For the text-containing cell, return its midpoint in [X, Y] coordinate format. 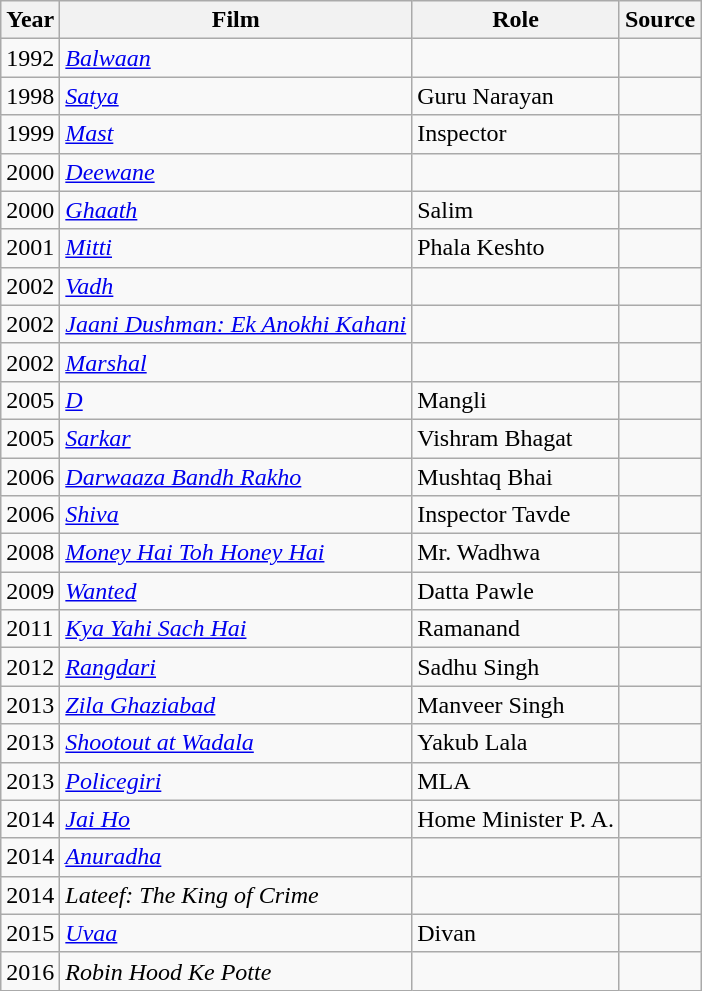
2012 [30, 667]
Darwaaza Bandh Rakho [236, 477]
Money Hai Toh Honey Hai [236, 553]
2011 [30, 629]
Jaani Dushman: Ek Anokhi Kahani [236, 324]
2008 [30, 553]
Marshal [236, 362]
Shiva [236, 515]
2015 [30, 933]
2016 [30, 971]
Source [660, 20]
Kya Yahi Sach Hai [236, 629]
Mitti [236, 248]
Phala Keshto [516, 248]
Manveer Singh [516, 705]
Yakub Lala [516, 743]
Robin Hood Ke Potte [236, 971]
2009 [30, 591]
1998 [30, 96]
Wanted [236, 591]
Datta Pawle [516, 591]
Vadh [236, 286]
1992 [30, 58]
Home Minister P. A. [516, 819]
Policegiri [236, 781]
MLA [516, 781]
Sadhu Singh [516, 667]
Lateef: The King of Crime [236, 895]
Salim [516, 210]
Anuradha [236, 857]
Vishram Bhagat [516, 438]
Sarkar [236, 438]
Mast [236, 134]
Guru Narayan [516, 96]
Film [236, 20]
Uvaa [236, 933]
Inspector [516, 134]
Year [30, 20]
Mushtaq Bhai [516, 477]
Ramanand [516, 629]
D [236, 400]
Inspector Tavde [516, 515]
Shootout at Wadala [236, 743]
Zila Ghaziabad [236, 705]
Jai Ho [236, 819]
Satya [236, 96]
Deewane [236, 172]
1999 [30, 134]
Balwaan [236, 58]
2001 [30, 248]
Rangdari [236, 667]
Mr. Wadhwa [516, 553]
Mangli [516, 400]
Divan [516, 933]
Role [516, 20]
Ghaath [236, 210]
